Determine the [X, Y] coordinate at the center of the cell enclosing the given text.  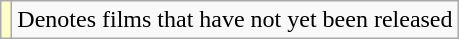
Denotes films that have not yet been released [235, 20]
